Scan for the cell matching the given text and deliver its [X, Y] coordinate at center. 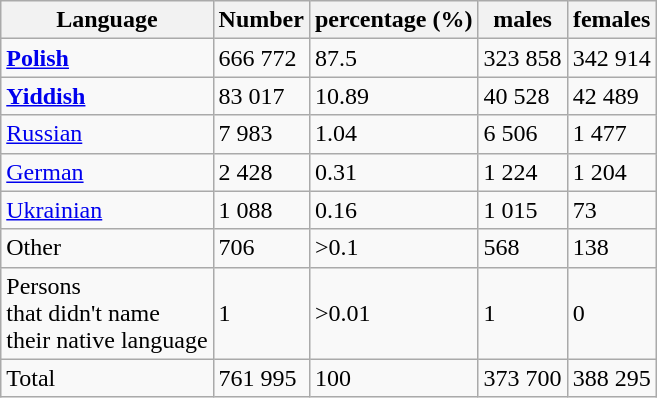
87.5 [394, 58]
7 983 [261, 134]
0.16 [394, 210]
1 477 [612, 134]
568 [522, 248]
1 204 [612, 172]
0 [612, 313]
373 700 [522, 378]
2 428 [261, 172]
1 224 [522, 172]
percentage (%) [394, 20]
males [522, 20]
Polish [107, 58]
0.31 [394, 172]
Russian [107, 134]
342 914 [612, 58]
706 [261, 248]
42 489 [612, 96]
323 858 [522, 58]
40 528 [522, 96]
Number [261, 20]
>0.1 [394, 248]
German [107, 172]
1 088 [261, 210]
666 772 [261, 58]
73 [612, 210]
Other [107, 248]
83 017 [261, 96]
Language [107, 20]
100 [394, 378]
Persons that didn't name their native language [107, 313]
1 015 [522, 210]
388 295 [612, 378]
>0.01 [394, 313]
1.04 [394, 134]
Yiddish [107, 96]
Ukrainian [107, 210]
6 506 [522, 134]
138 [612, 248]
761 995 [261, 378]
Total [107, 378]
females [612, 20]
10.89 [394, 96]
